Output the [X, Y] coordinate of the center of the cell containing the given text.  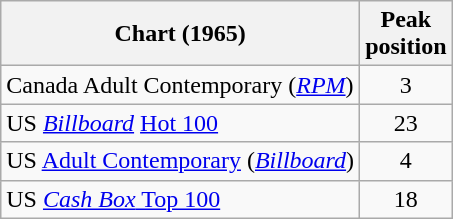
Canada Adult Contemporary (RPM) [180, 85]
3 [406, 85]
18 [406, 199]
US Cash Box Top 100 [180, 199]
US Adult Contemporary (Billboard) [180, 161]
US Billboard Hot 100 [180, 123]
4 [406, 161]
23 [406, 123]
Peakposition [406, 34]
Chart (1965) [180, 34]
